Output the (x, y) coordinate of the center of the cell containing the given text.  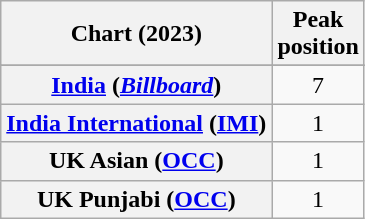
India (Billboard) (136, 85)
Peakposition (318, 34)
7 (318, 85)
UK Punjabi (OCC) (136, 199)
Chart (2023) (136, 34)
India International (IMI) (136, 123)
UK Asian (OCC) (136, 161)
